Return the (x, y) coordinate for the center point of the cell that contains the specified text.  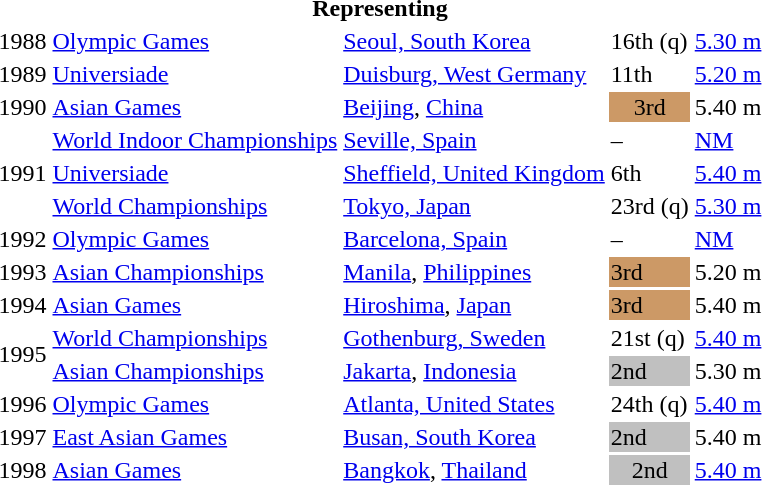
23rd (q) (650, 206)
Duisburg, West Germany (474, 74)
16th (q) (650, 41)
11th (650, 74)
24th (q) (650, 404)
World Indoor Championships (195, 140)
Hiroshima, Japan (474, 305)
Beijing, China (474, 107)
Manila, Philippines (474, 272)
Tokyo, Japan (474, 206)
Busan, South Korea (474, 437)
21st (q) (650, 338)
Atlanta, United States (474, 404)
Sheffield, United Kingdom (474, 173)
Seville, Spain (474, 140)
East Asian Games (195, 437)
6th (650, 173)
Gothenburg, Sweden (474, 338)
Barcelona, Spain (474, 239)
Seoul, South Korea (474, 41)
Jakarta, Indonesia (474, 371)
Bangkok, Thailand (474, 470)
